Output the [x, y] coordinate of the center of the cell containing the given text.  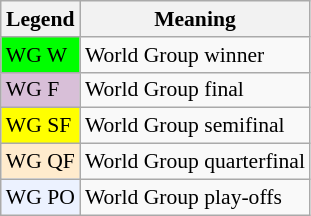
World Group semifinal [195, 126]
World Group final [195, 90]
World Group winner [195, 55]
WG QF [40, 162]
WG F [40, 90]
WG SF [40, 126]
Meaning [195, 19]
WG PO [40, 197]
World Group quarterfinal [195, 162]
World Group play-offs [195, 197]
Legend [40, 19]
WG W [40, 55]
